Capture the cell that displays the provided text and extract its [x, y] central coordinate. 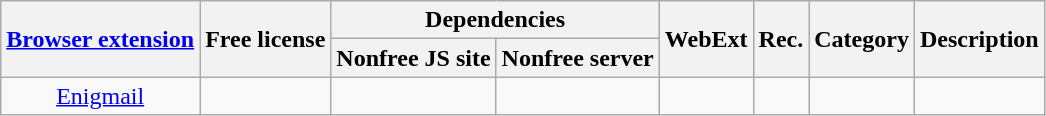
Category [862, 39]
Rec. [781, 39]
Description [979, 39]
WebExt [706, 39]
Browser extension [100, 39]
Enigmail [100, 96]
Nonfree JS site [414, 58]
Free license [266, 39]
Dependencies [495, 20]
Nonfree server [578, 58]
